Provide the (x, y) coordinate of the cell's center where the given text is located.  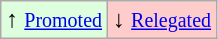
↓ Relegated (162, 20)
↑ Promoted (54, 20)
